Determine the [x, y] coordinate at the center of the cell enclosing the given text.  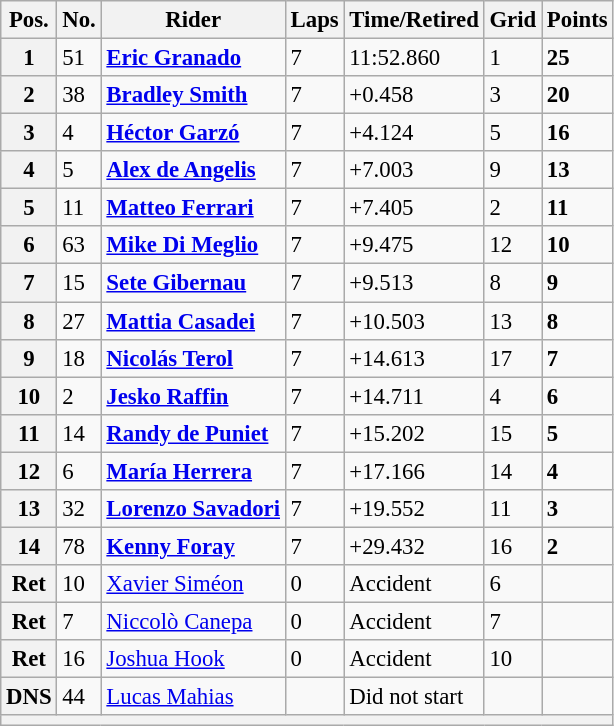
María Herrera [193, 471]
11:52.860 [414, 58]
+4.124 [414, 133]
Joshua Hook [193, 659]
Héctor Garzó [193, 133]
Bradley Smith [193, 95]
+0.458 [414, 95]
Pos. [29, 20]
Lucas Mahias [193, 697]
Alex de Angelis [193, 170]
Matteo Ferrari [193, 208]
51 [79, 58]
25 [578, 58]
32 [79, 509]
Rider [193, 20]
20 [578, 95]
+7.003 [414, 170]
63 [79, 245]
Sete Gibernau [193, 283]
Points [578, 20]
+9.475 [414, 245]
Mattia Casadei [193, 321]
+29.432 [414, 546]
+10.503 [414, 321]
Nicolás Terol [193, 358]
Randy de Puniet [193, 433]
Niccolò Canepa [193, 621]
Did not start [414, 697]
44 [79, 697]
+19.552 [414, 509]
+17.166 [414, 471]
Eric Granado [193, 58]
Laps [314, 20]
27 [79, 321]
Kenny Foray [193, 546]
+15.202 [414, 433]
+14.711 [414, 396]
No. [79, 20]
Lorenzo Savadori [193, 509]
18 [79, 358]
Mike Di Meglio [193, 245]
DNS [29, 697]
78 [79, 546]
+7.405 [414, 208]
38 [79, 95]
+9.513 [414, 283]
17 [512, 358]
+14.613 [414, 358]
Xavier Siméon [193, 584]
Jesko Raffin [193, 396]
Grid [512, 20]
Time/Retired [414, 20]
